Capture the cell that displays the provided text and extract its (x, y) central coordinate. 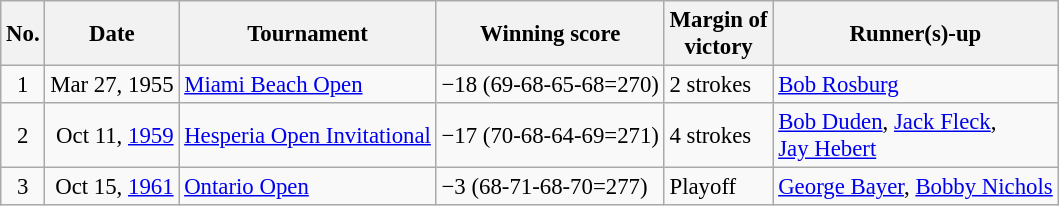
Ontario Open (308, 187)
1 (23, 85)
Oct 11, 1959 (112, 136)
−18 (69-68-65-68=270) (550, 85)
George Bayer, Bobby Nichols (916, 187)
2 strokes (718, 85)
Winning score (550, 34)
Runner(s)-up (916, 34)
−17 (70-68-64-69=271) (550, 136)
3 (23, 187)
Playoff (718, 187)
Mar 27, 1955 (112, 85)
2 (23, 136)
Hesperia Open Invitational (308, 136)
Oct 15, 1961 (112, 187)
No. (23, 34)
Date (112, 34)
−3 (68-71-68-70=277) (550, 187)
4 strokes (718, 136)
Margin ofvictory (718, 34)
Bob Rosburg (916, 85)
Bob Duden, Jack Fleck, Jay Hebert (916, 136)
Miami Beach Open (308, 85)
Tournament (308, 34)
